Identify which cell holds the provided text, then report its (x, y) central coordinate. 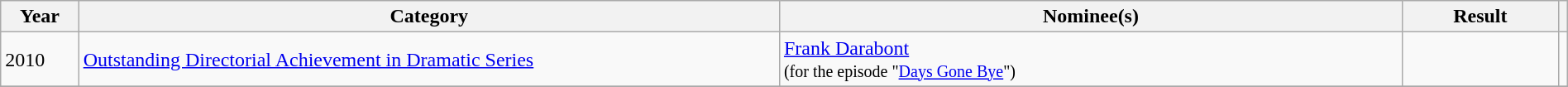
2010 (40, 60)
Outstanding Directorial Achievement in Dramatic Series (428, 60)
Year (40, 17)
Category (428, 17)
Result (1480, 17)
Frank Darabont (for the episode "Days Gone Bye") (1090, 60)
Nominee(s) (1090, 17)
